Find where the given text appears and provide that cell's center as (x, y) coordinate. 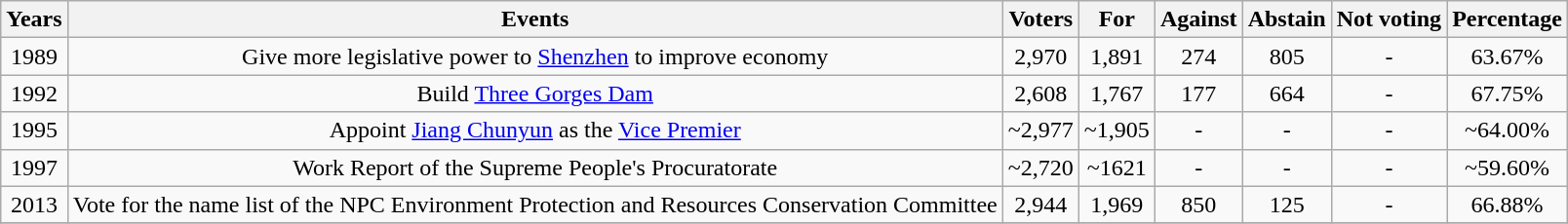
2,944 (1040, 205)
1,969 (1117, 205)
Against (1198, 19)
67.75% (1508, 93)
66.88% (1508, 205)
850 (1198, 205)
For (1117, 19)
1995 (34, 131)
1989 (34, 56)
Vote for the name list of the NPC Environment Protection and Resources Conservation Committee (534, 205)
Work Report of the Supreme People's Procuratorate (534, 168)
Build Three Gorges Dam (534, 93)
125 (1287, 205)
2,608 (1040, 93)
1992 (34, 93)
Voters (1040, 19)
2,970 (1040, 56)
Appoint Jiang Chunyun as the Vice Premier (534, 131)
Years (34, 19)
664 (1287, 93)
1997 (34, 168)
~2,977 (1040, 131)
1,767 (1117, 93)
63.67% (1508, 56)
~1,905 (1117, 131)
177 (1198, 93)
Percentage (1508, 19)
Give more legislative power to Shenzhen to improve economy (534, 56)
Events (534, 19)
2013 (34, 205)
1,891 (1117, 56)
~64.00% (1508, 131)
274 (1198, 56)
Abstain (1287, 19)
805 (1287, 56)
~2,720 (1040, 168)
Not voting (1389, 19)
~1621 (1117, 168)
~59.60% (1508, 168)
